Capture the cell that displays the provided text and extract its (X, Y) central coordinate. 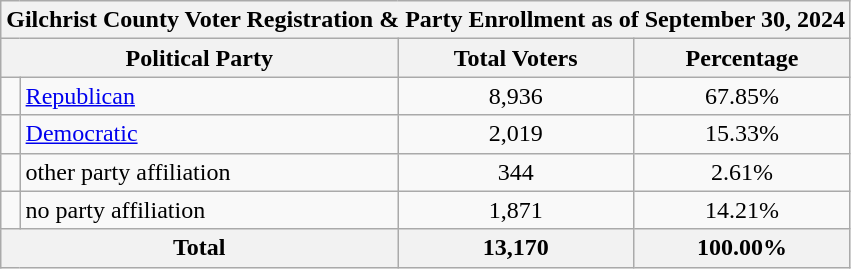
Political Party (200, 58)
13,170 (516, 248)
Percentage (742, 58)
1,871 (516, 210)
344 (516, 172)
Gilchrist County Voter Registration & Party Enrollment as of September 30, 2024 (426, 20)
2,019 (516, 134)
14.21% (742, 210)
Total (200, 248)
no party affiliation (209, 210)
8,936 (516, 96)
Total Voters (516, 58)
Republican (209, 96)
15.33% (742, 134)
100.00% (742, 248)
2.61% (742, 172)
Democratic (209, 134)
67.85% (742, 96)
other party affiliation (209, 172)
